Locate the cell with the specified text and output its (X, Y) center coordinate. 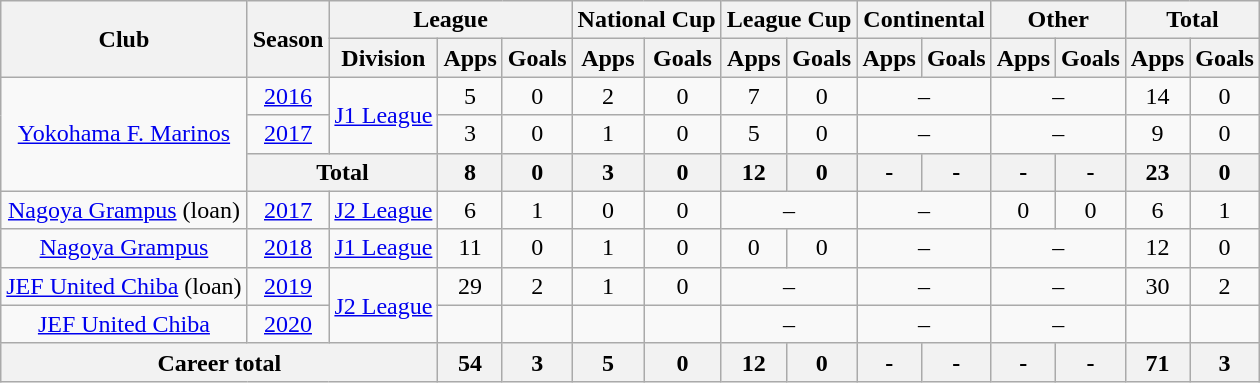
71 (1157, 362)
11 (470, 248)
2020 (288, 324)
Season (288, 39)
23 (1157, 172)
2019 (288, 286)
Division (384, 58)
Nagoya Grampus (124, 248)
JEF United Chiba (loan) (124, 286)
Other (1058, 20)
Club (124, 39)
54 (470, 362)
Career total (220, 362)
Continental (924, 20)
30 (1157, 286)
League Cup (789, 20)
2018 (288, 248)
JEF United Chiba (124, 324)
2016 (288, 96)
8 (470, 172)
League (450, 20)
National Cup (646, 20)
Yokohama F. Marinos (124, 134)
29 (470, 286)
Nagoya Grampus (loan) (124, 210)
9 (1157, 134)
7 (754, 96)
14 (1157, 96)
